Search for the cell housing the specified text and yield its [X, Y] center coordinate. 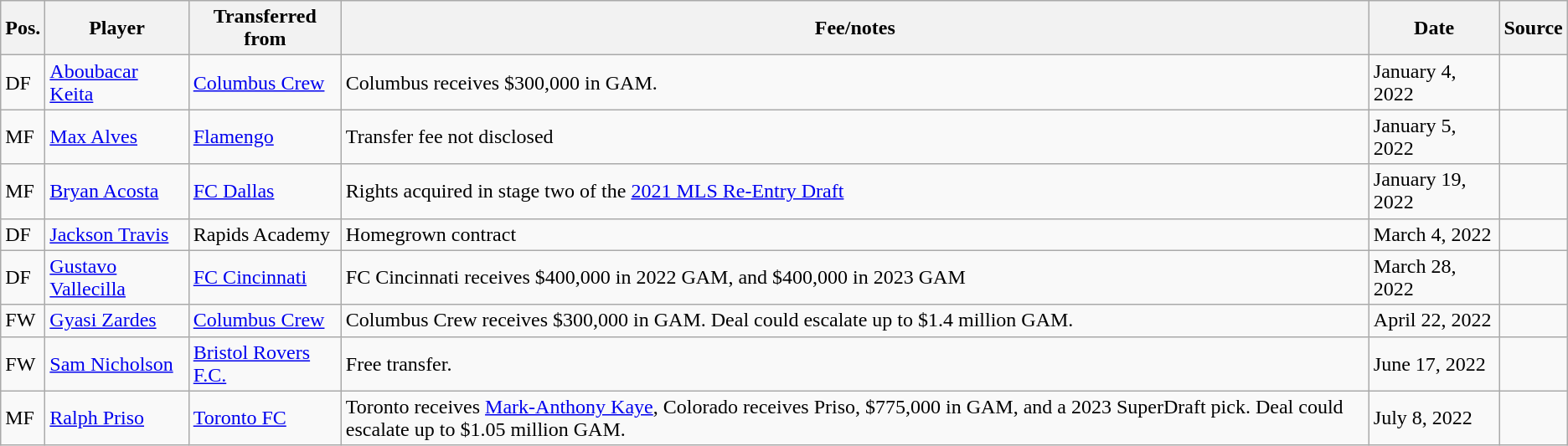
March 4, 2022 [1434, 234]
FC Dallas [265, 191]
Gyasi Zardes [117, 320]
Date [1434, 28]
Transfer fee not disclosed [854, 137]
Rapids Academy [265, 234]
Aboubacar Keita [117, 82]
March 28, 2022 [1434, 278]
Bryan Acosta [117, 191]
Fee/notes [854, 28]
Ralph Priso [117, 418]
Columbus Crew receives $300,000 in GAM. Deal could escalate up to $1.4 million GAM. [854, 320]
Homegrown contract [854, 234]
Bristol Rovers F.C. [265, 363]
January 19, 2022 [1434, 191]
April 22, 2022 [1434, 320]
January 4, 2022 [1434, 82]
Gustavo Vallecilla [117, 278]
Free transfer. [854, 363]
Pos. [23, 28]
FC Cincinnati receives $400,000 in 2022 GAM, and $400,000 in 2023 GAM [854, 278]
Sam Nicholson [117, 363]
Rights acquired in stage two of the 2021 MLS Re-Entry Draft [854, 191]
July 8, 2022 [1434, 418]
Toronto FC [265, 418]
Max Alves [117, 137]
Flamengo [265, 137]
January 5, 2022 [1434, 137]
Transferred from [265, 28]
Source [1533, 28]
FC Cincinnati [265, 278]
Jackson Travis [117, 234]
Player [117, 28]
Columbus receives $300,000 in GAM. [854, 82]
June 17, 2022 [1434, 363]
